Extract the [X, Y] coordinate from the center of the cell holding the provided text.  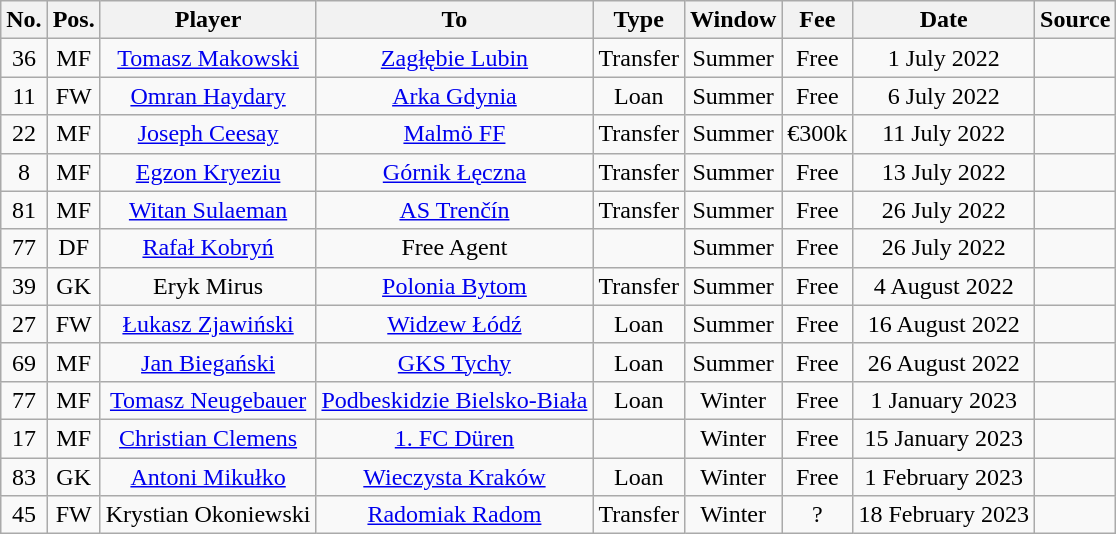
Rafał Kobryń [208, 248]
Joseph Ceesay [208, 134]
Polonia Bytom [454, 286]
26 August 2022 [944, 362]
Fee [818, 20]
Jan Biegański [208, 362]
Wieczysta Kraków [454, 477]
83 [24, 477]
DF [74, 248]
Tomasz Neugebauer [208, 400]
Radomiak Radom [454, 515]
Christian Clemens [208, 438]
11 [24, 96]
Zagłębie Lubin [454, 58]
15 January 2023 [944, 438]
? [818, 515]
1 February 2023 [944, 477]
11 July 2022 [944, 134]
18 February 2023 [944, 515]
GKS Tychy [454, 362]
Free Agent [454, 248]
Malmö FF [454, 134]
13 July 2022 [944, 172]
4 August 2022 [944, 286]
16 August 2022 [944, 324]
1 July 2022 [944, 58]
Antoni Mikułko [208, 477]
Player [208, 20]
45 [24, 515]
69 [24, 362]
AS Trenčín [454, 210]
€300k [818, 134]
Type [639, 20]
Witan Sulaeman [208, 210]
Pos. [74, 20]
Widzew Łódź [454, 324]
Omran Haydary [208, 96]
Eryk Mirus [208, 286]
36 [24, 58]
17 [24, 438]
27 [24, 324]
Date [944, 20]
Arka Gdynia [454, 96]
Łukasz Zjawiński [208, 324]
8 [24, 172]
No. [24, 20]
22 [24, 134]
Source [1076, 20]
1. FC Düren [454, 438]
Krystian Okoniewski [208, 515]
Egzon Kryeziu [208, 172]
81 [24, 210]
Window [732, 20]
1 January 2023 [944, 400]
Podbeskidzie Bielsko-Biała [454, 400]
6 July 2022 [944, 96]
To [454, 20]
Tomasz Makowski [208, 58]
Górnik Łęczna [454, 172]
39 [24, 286]
